Return (X, Y) of the center of cell containing provided text 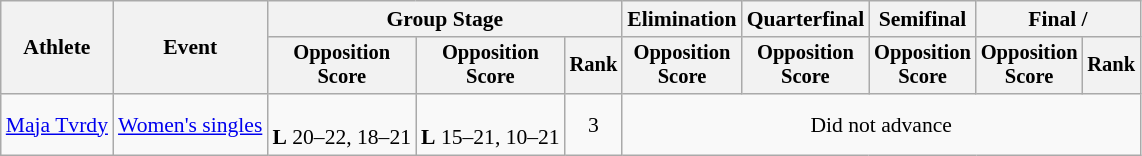
Final / (1058, 19)
L 15–21, 10–21 (490, 124)
L 20–22, 18–21 (342, 124)
Semifinal (922, 19)
3 (594, 124)
Athlete (57, 48)
Did not advance (881, 124)
Women's singles (190, 124)
Maja Tvrdy (57, 124)
Elimination (682, 19)
Event (190, 48)
Group Stage (444, 19)
Quarterfinal (806, 19)
